Identify which cell holds the provided text, then report its (X, Y) central coordinate. 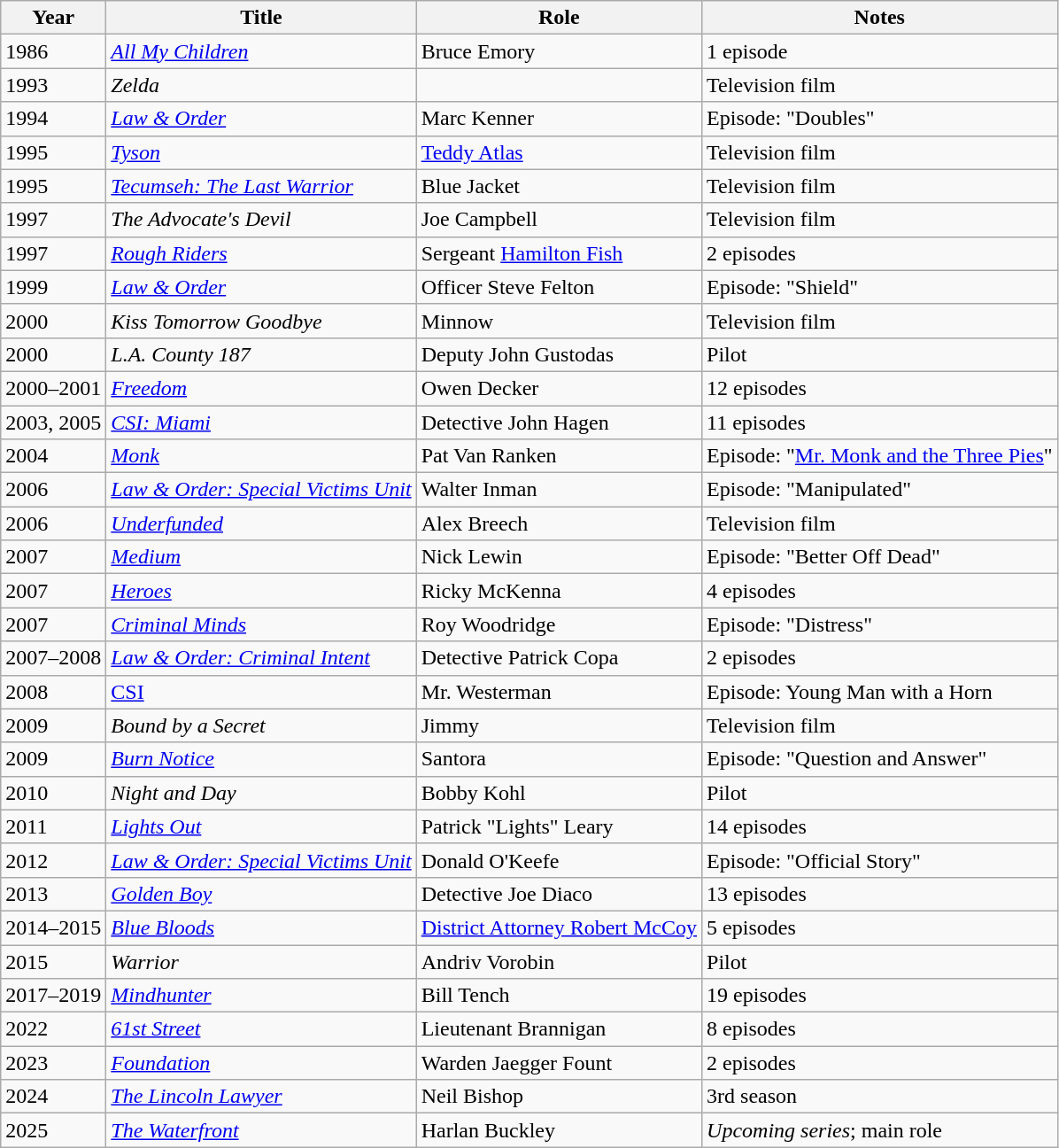
2022 (53, 1029)
Officer Steve Felton (559, 287)
Night and Day (261, 793)
3rd season (880, 1097)
Year (53, 18)
2015 (53, 961)
2012 (53, 860)
2025 (53, 1130)
Harlan Buckley (559, 1130)
13 episodes (880, 894)
Alex Breech (559, 524)
Zelda (261, 85)
Donald O'Keefe (559, 860)
Episode: Young Man with a Horn (880, 692)
Detective John Hagen (559, 423)
All My Children (261, 51)
Minnow (559, 321)
Episode: "Manipulated" (880, 490)
2024 (53, 1097)
L.A. County 187 (261, 354)
Warden Jaegger Fount (559, 1063)
Title (261, 18)
Underfunded (261, 524)
12 episodes (880, 388)
2013 (53, 894)
Episode: "Distress" (880, 624)
4 episodes (880, 591)
Ricky McKenna (559, 591)
The Advocate's Devil (261, 220)
Mindhunter (261, 996)
Episode: "Question and Answer" (880, 759)
Golden Boy (261, 894)
Sergeant Hamilton Fish (559, 253)
Blue Jacket (559, 186)
Lieutenant Brannigan (559, 1029)
Andriv Vorobin (559, 961)
Foundation (261, 1063)
Bruce Emory (559, 51)
Jimmy (559, 725)
Pat Van Ranken (559, 456)
Santora (559, 759)
2011 (53, 826)
Role (559, 18)
Marc Kenner (559, 119)
Burn Notice (261, 759)
Neil Bishop (559, 1097)
Heroes (261, 591)
Episode: "Official Story" (880, 860)
Episode: "Doubles" (880, 119)
Monk (261, 456)
Warrior (261, 961)
Patrick "Lights" Leary (559, 826)
14 episodes (880, 826)
Kiss Tomorrow Goodbye (261, 321)
District Attorney Robert McCoy (559, 927)
Lights Out (261, 826)
1986 (53, 51)
Law & Order: Criminal Intent (261, 658)
8 episodes (880, 1029)
The Waterfront (261, 1130)
1 episode (880, 51)
Owen Decker (559, 388)
The Lincoln Lawyer (261, 1097)
Roy Woodridge (559, 624)
Detective Patrick Copa (559, 658)
2023 (53, 1063)
Criminal Minds (261, 624)
2017–2019 (53, 996)
Walter Inman (559, 490)
CSI: Miami (261, 423)
Detective Joe Diaco (559, 894)
2010 (53, 793)
Tyson (261, 152)
1999 (53, 287)
Mr. Westerman (559, 692)
Teddy Atlas (559, 152)
Bobby Kohl (559, 793)
2014–2015 (53, 927)
2000–2001 (53, 388)
1994 (53, 119)
2004 (53, 456)
Episode: "Mr. Monk and the Three Pies" (880, 456)
Medium (261, 557)
61st Street (261, 1029)
19 episodes (880, 996)
Episode: "Better Off Dead" (880, 557)
Blue Bloods (261, 927)
Freedom (261, 388)
Tecumseh: The Last Warrior (261, 186)
CSI (261, 692)
2008 (53, 692)
1993 (53, 85)
2003, 2005 (53, 423)
Rough Riders (261, 253)
Notes (880, 18)
Joe Campbell (559, 220)
Bound by a Secret (261, 725)
Deputy John Gustodas (559, 354)
Nick Lewin (559, 557)
Bill Tench (559, 996)
11 episodes (880, 423)
Upcoming series; main role (880, 1130)
2007–2008 (53, 658)
5 episodes (880, 927)
Episode: "Shield" (880, 287)
